Provide the [X, Y] coordinate of the cell's center where the given text is located.  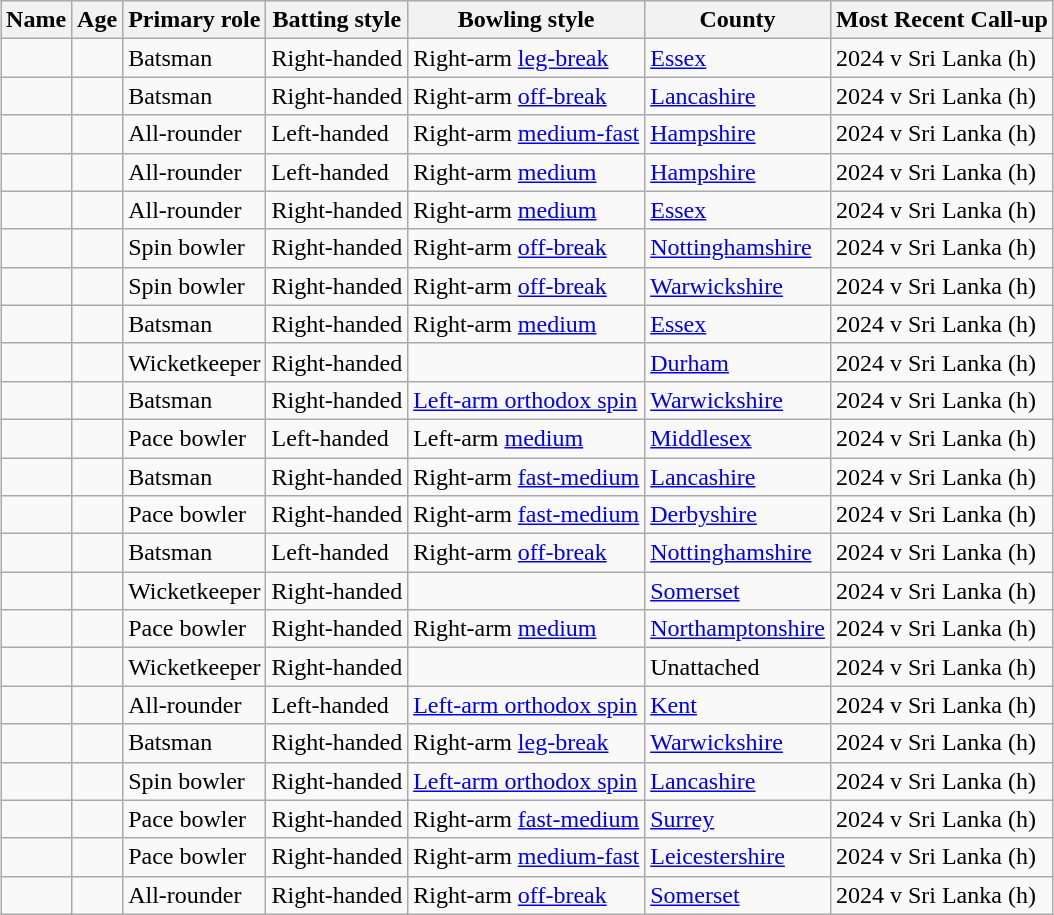
Kent [738, 705]
Durham [738, 362]
Primary role [194, 20]
Age [98, 20]
County [738, 20]
Most Recent Call-up [942, 20]
Left-arm medium [526, 438]
Northamptonshire [738, 629]
Name [36, 20]
Middlesex [738, 438]
Batting style [337, 20]
Derbyshire [738, 515]
Leicestershire [738, 857]
Bowling style [526, 20]
Surrey [738, 819]
Unattached [738, 667]
